Identify which cell holds the provided text, then report its (x, y) central coordinate. 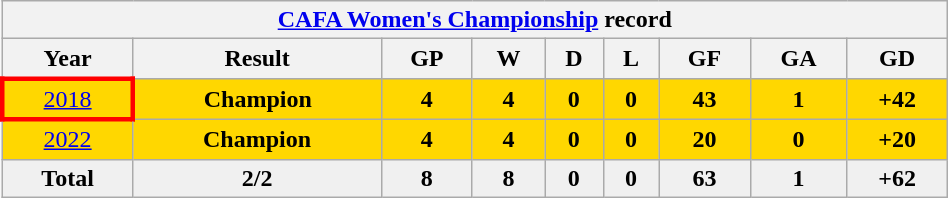
2018 (68, 98)
GD (897, 59)
2/2 (257, 178)
+20 (897, 139)
Result (257, 59)
GP (426, 59)
43 (704, 98)
GF (704, 59)
L (631, 59)
+62 (897, 178)
CAFA Women's Championship record (474, 20)
20 (704, 139)
Total (68, 178)
Year (68, 59)
63 (704, 178)
+42 (897, 98)
GA (798, 59)
D (574, 59)
2022 (68, 139)
W (508, 59)
